Find where the given text appears and provide that cell's center as [x, y] coordinate. 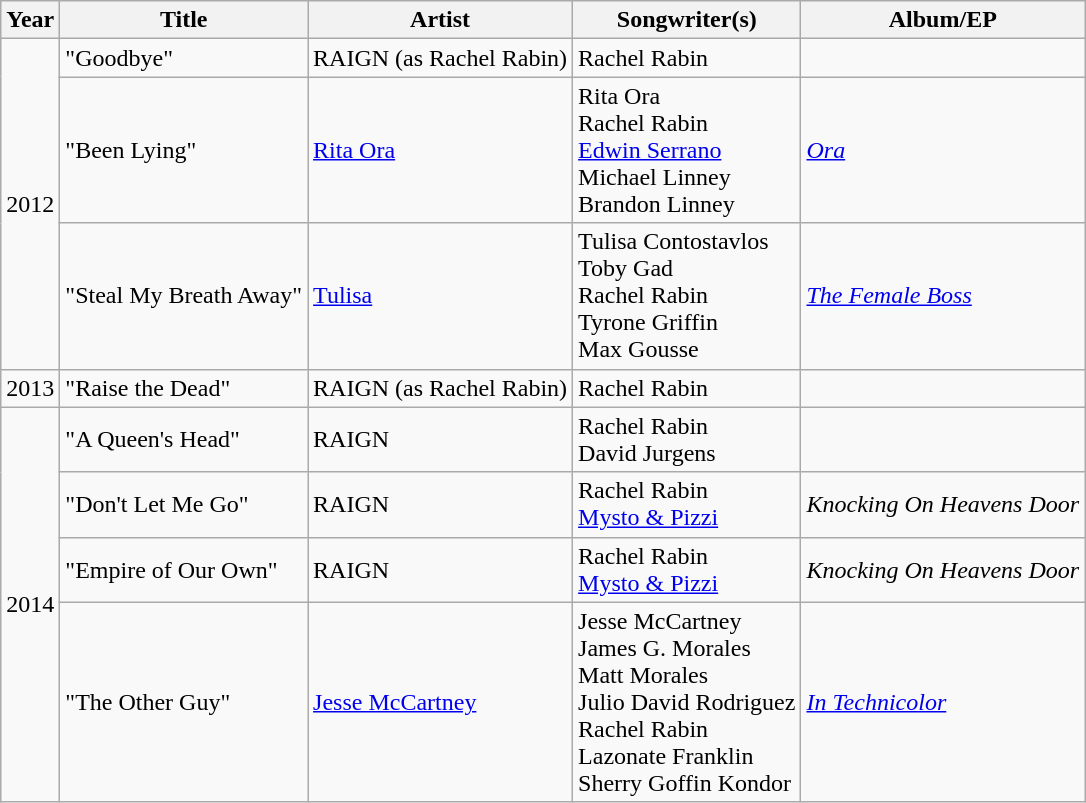
"Don't Let Me Go" [184, 504]
Rita Ora [440, 150]
Artist [440, 20]
"Goodbye" [184, 58]
"Been Lying" [184, 150]
Jesse McCartney [440, 702]
"Empire of Our Own" [184, 570]
"Raise the Dead" [184, 388]
2012 [30, 204]
Tulisa Contostavlos Toby Gad Rachel Rabin Tyrone Griffin Max Gousse [687, 296]
In Technicolor [943, 702]
The Female Boss [943, 296]
Songwriter(s) [687, 20]
Ora [943, 150]
Jesse McCartney James G. Morales Matt Morales Julio David Rodriguez Rachel Rabin Lazonate Franklin Sherry Goffin Kondor [687, 702]
2014 [30, 604]
"A Queen's Head" [184, 440]
"The Other Guy" [184, 702]
Rachel Rabin David Jurgens [687, 440]
Title [184, 20]
"Steal My Breath Away" [184, 296]
Year [30, 20]
Album/EP [943, 20]
Tulisa [440, 296]
2013 [30, 388]
Rita Ora Rachel Rabin Edwin Serrano Michael Linney Brandon Linney [687, 150]
